Return the [x, y] coordinate for the center point of the cell that contains the specified text.  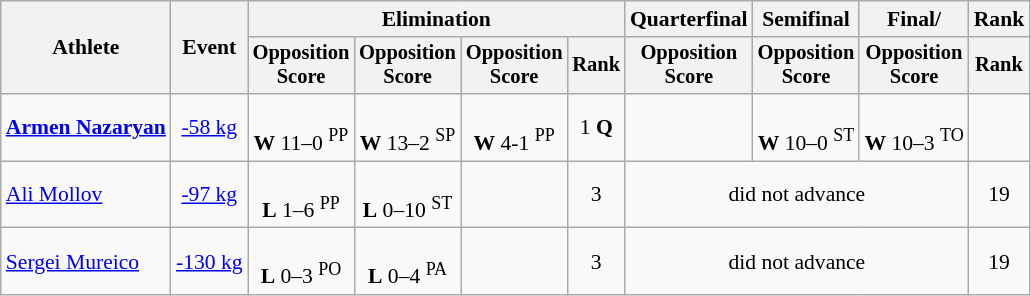
-130 kg [210, 262]
W 13–2 SP [408, 128]
Elimination [436, 19]
L 0–3 PO [302, 262]
W 11–0 PP [302, 128]
Armen Nazaryan [86, 128]
Athlete [86, 48]
Event [210, 48]
W 10–3 TO [914, 128]
Quarterfinal [689, 19]
L 0–10 ST [408, 194]
W 10–0 ST [806, 128]
Semifinal [806, 19]
L 1–6 PP [302, 194]
Ali Mollov [86, 194]
L 0–4 PA [408, 262]
Final/ [914, 19]
W 4-1 PP [514, 128]
-58 kg [210, 128]
-97 kg [210, 194]
1 Q [596, 128]
Sergei Mureico [86, 262]
